From the cell containing the given text, extract its center point as [x, y] coordinate. 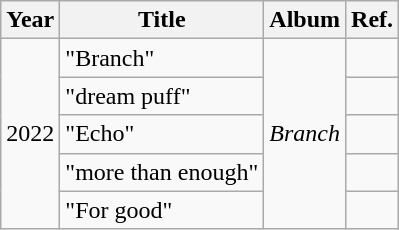
"Branch" [162, 58]
Album [305, 20]
"Echo" [162, 134]
"dream puff" [162, 96]
2022 [30, 134]
"more than enough" [162, 172]
Ref. [372, 20]
Branch [305, 134]
"For good" [162, 210]
Title [162, 20]
Year [30, 20]
